For the text-containing cell, return its midpoint in (X, Y) coordinate format. 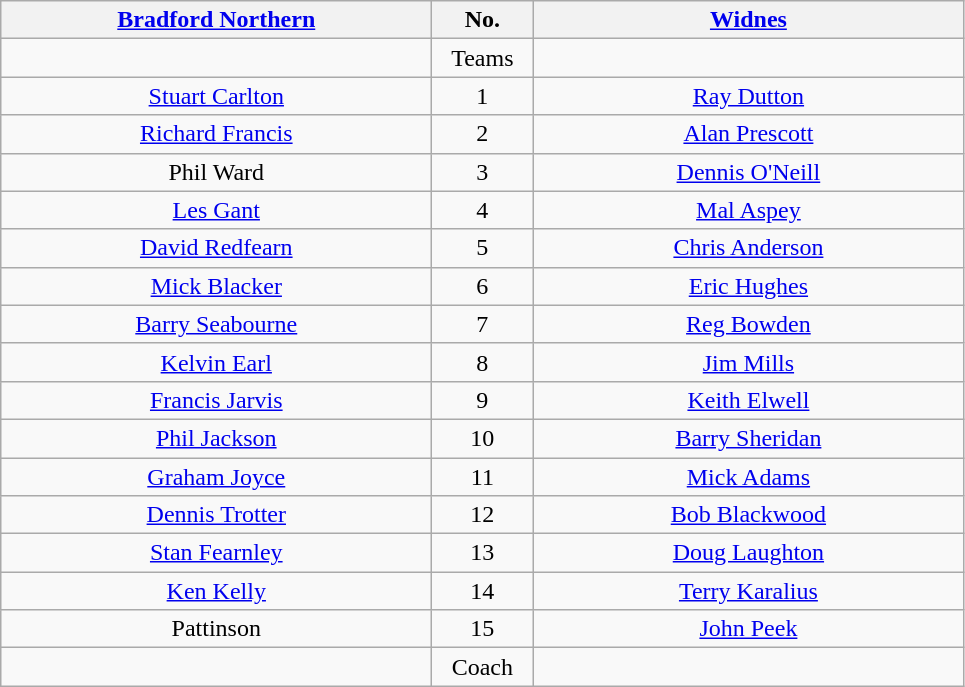
Pattinson (216, 629)
Widnes (748, 20)
Mal Aspey (748, 210)
Kelvin Earl (216, 362)
2 (482, 134)
Les Gant (216, 210)
14 (482, 591)
Keith Elwell (748, 400)
Bob Blackwood (748, 515)
No. (482, 20)
Eric Hughes (748, 286)
5 (482, 248)
Alan Prescott (748, 134)
10 (482, 438)
John Peek (748, 629)
12 (482, 515)
6 (482, 286)
8 (482, 362)
Phil Ward (216, 172)
Graham Joyce (216, 477)
Mick Adams (748, 477)
Bradford Northern (216, 20)
Francis Jarvis (216, 400)
Chris Anderson (748, 248)
7 (482, 324)
Barry Sheridan (748, 438)
Richard Francis (216, 134)
13 (482, 553)
Terry Karalius (748, 591)
Phil Jackson (216, 438)
Stan Fearnley (216, 553)
Dennis O'Neill (748, 172)
Doug Laughton (748, 553)
David Redfearn (216, 248)
15 (482, 629)
Dennis Trotter (216, 515)
Ray Dutton (748, 96)
Mick Blacker (216, 286)
Teams (482, 58)
11 (482, 477)
9 (482, 400)
3 (482, 172)
Ken Kelly (216, 591)
4 (482, 210)
Coach (482, 667)
Reg Bowden (748, 324)
Stuart Carlton (216, 96)
Jim Mills (748, 362)
1 (482, 96)
Barry Seabourne (216, 324)
